Pinpoint the cell where the given text exists, returning its (x, y) midpoint coordinate. 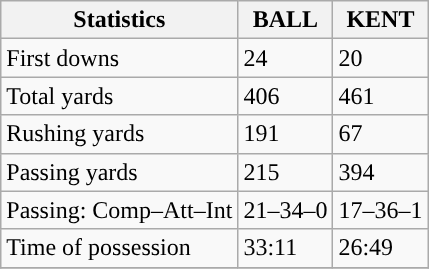
20 (380, 58)
394 (380, 172)
KENT (380, 20)
21–34–0 (286, 210)
Passing: Comp–Att–Int (120, 210)
BALL (286, 20)
406 (286, 96)
Total yards (120, 96)
24 (286, 58)
461 (380, 96)
Passing yards (120, 172)
215 (286, 172)
Rushing yards (120, 134)
Time of possession (120, 248)
17–36–1 (380, 210)
67 (380, 134)
First downs (120, 58)
Statistics (120, 20)
26:49 (380, 248)
33:11 (286, 248)
191 (286, 134)
